Provide the (X, Y) coordinate of the cell's center where the given text is located.  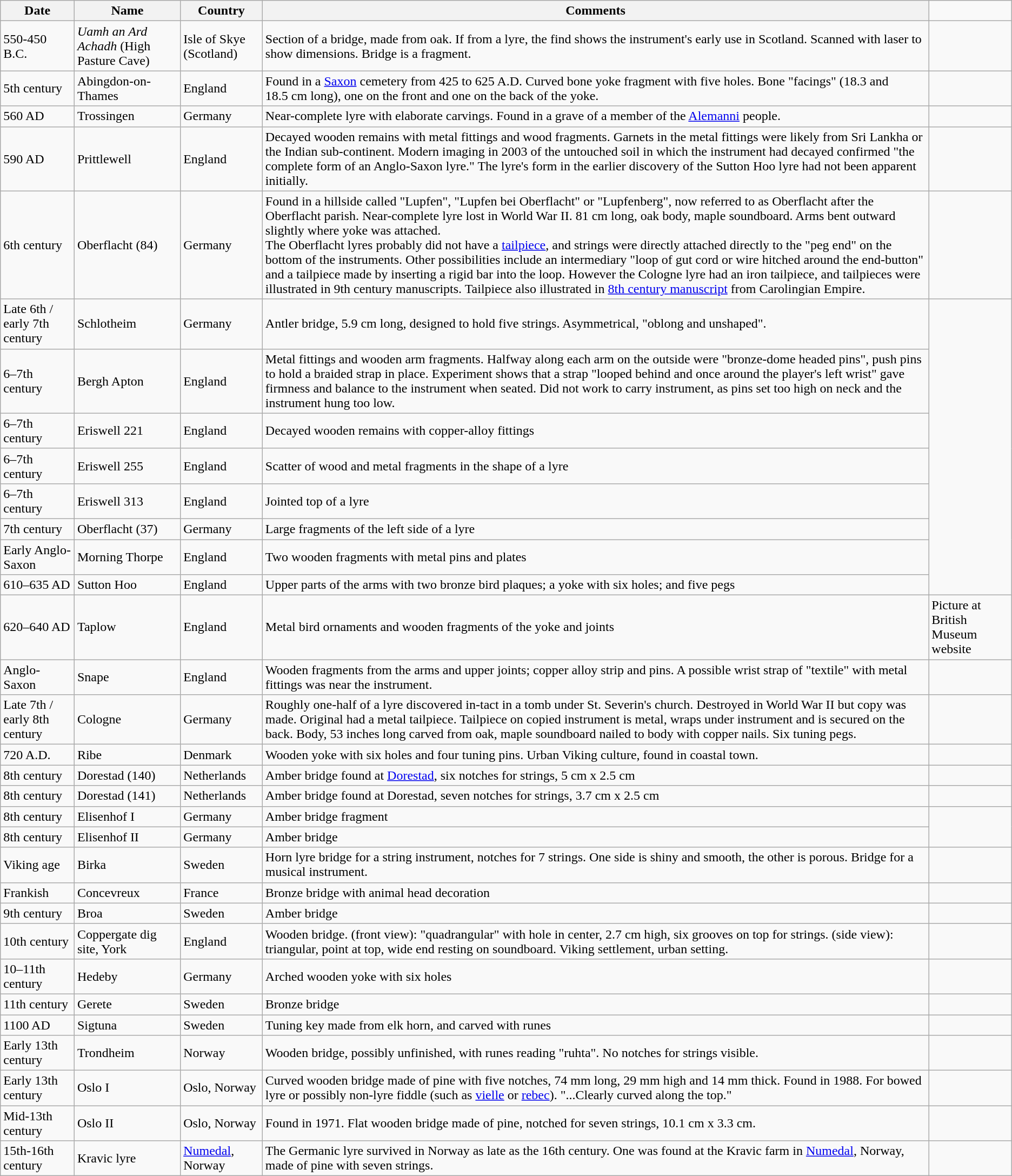
Dorestad (140) (127, 775)
15th-16th century (38, 1158)
Wooden yoke with six holes and four tuning pins. Urban Viking culture, found in coastal town. (596, 755)
Trondheim (127, 1053)
Ribe (127, 755)
Date (38, 11)
Bronze bridge with animal head decoration (596, 893)
Country (222, 11)
Eriswell 255 (127, 466)
Amber bridge fragment (596, 816)
Early Anglo-Saxon (38, 557)
Bronze bridge (596, 1004)
Elisenhof II (127, 837)
610–635 AD (38, 585)
Elisenhof I (127, 816)
Amber bridge found at Dorestad, seven notches for strings, 3.7 cm x 2.5 cm (596, 796)
Late 6th / early 7th century (38, 324)
Abingdon-on-Thames (127, 89)
Morning Thorpe (127, 557)
Trossingen (127, 116)
Broa (127, 913)
Isle of Skye (Scotland) (222, 46)
5th century (38, 89)
Horn lyre bridge for a string instrument, notches for 7 strings. One side is shiny and smooth, the other is porous. Bridge for a musical instrument. (596, 865)
590 AD (38, 159)
Kravic lyre (127, 1158)
Arched wooden yoke with six holes (596, 976)
9th century (38, 913)
Upper parts of the arms with two bronze bird plaques; a yoke with six holes; and five pegs (596, 585)
Comments (596, 11)
11th century (38, 1004)
10th century (38, 941)
Large fragments of the left side of a lyre (596, 529)
Oberflacht (37) (127, 529)
Denmark (222, 755)
Frankish (38, 893)
Name (127, 11)
7th century (38, 529)
1100 AD (38, 1025)
Taplow (127, 627)
Prittlewell (127, 159)
Uamh an Ard Achadh (High Pasture Cave) (127, 46)
Viking age (38, 865)
Scatter of wood and metal fragments in the shape of a lyre (596, 466)
Eriswell 221 (127, 430)
Near-complete lyre with elaborate carvings. Found in a grave of a member of the Alemanni people. (596, 116)
Snape (127, 677)
550-450 B.C. (38, 46)
Late 7th / early 8th century (38, 720)
Picture at British Museum website (970, 627)
Sigtuna (127, 1025)
Birka (127, 865)
Gerete (127, 1004)
Cologne (127, 720)
Schlotheim (127, 324)
560 AD (38, 116)
Amber bridge found at Dorestad, six notches for strings, 5 cm x 2.5 cm (596, 775)
Coppergate dig site, York (127, 941)
10–11th century (38, 976)
Oslo I (127, 1088)
Wooden bridge, possibly unfinished, with runes reading "ruhta". No notches for strings visible. (596, 1053)
Norway (222, 1053)
Bergh Apton (127, 381)
Mid-13th century (38, 1124)
Decayed wooden remains with copper-alloy fittings (596, 430)
Found in 1971. Flat wooden bridge made of pine, notched for seven strings, 10.1 cm x 3.3 cm. (596, 1124)
Oberflacht (84) (127, 245)
Oslo II (127, 1124)
Concevreux (127, 893)
Eriswell 313 (127, 501)
6th century (38, 245)
720 A.D. (38, 755)
620–640 AD (38, 627)
Numedal, Norway (222, 1158)
Anglo-Saxon (38, 677)
Dorestad (141) (127, 796)
Tuning key made from elk horn, and carved with runes (596, 1025)
Antler bridge, 5.9 cm long, designed to hold five strings. Asymmetrical, "oblong and unshaped". (596, 324)
Metal bird ornaments and wooden fragments of the yoke and joints (596, 627)
France (222, 893)
Sutton Hoo (127, 585)
Hedeby (127, 976)
Jointed top of a lyre (596, 501)
Two wooden fragments with metal pins and plates (596, 557)
